Provide the (x, y) coordinate of the cell's center where the given text is located.  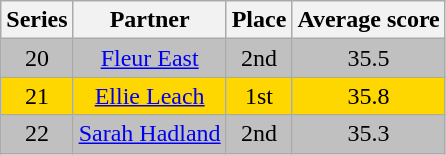
21 (37, 96)
Fleur East (150, 58)
Partner (150, 20)
20 (37, 58)
Series (37, 20)
Place (259, 20)
35.8 (368, 96)
Sarah Hadland (150, 134)
Ellie Leach (150, 96)
35.5 (368, 58)
1st (259, 96)
35.3 (368, 134)
Average score (368, 20)
22 (37, 134)
